Scan for the cell matching the given text and deliver its [x, y] coordinate at center. 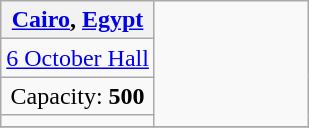
Cairo, Egypt [78, 20]
6 October Hall [78, 58]
Capacity: 500 [78, 96]
